Scan for the cell matching the given text and deliver its [X, Y] coordinate at center. 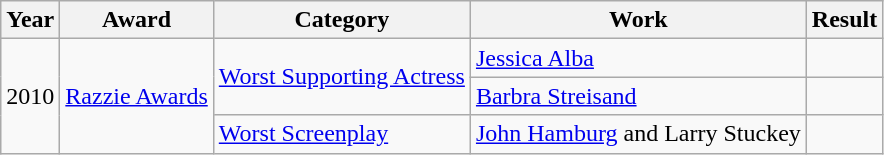
Worst Supporting Actress [342, 77]
Barbra Streisand [638, 96]
Result [844, 20]
Category [342, 20]
Razzie Awards [136, 96]
Award [136, 20]
Work [638, 20]
2010 [30, 96]
John Hamburg and Larry Stuckey [638, 134]
Jessica Alba [638, 58]
Year [30, 20]
Worst Screenplay [342, 134]
